Detect which cell encompasses the target text, then output its [x, y] center coordinate. 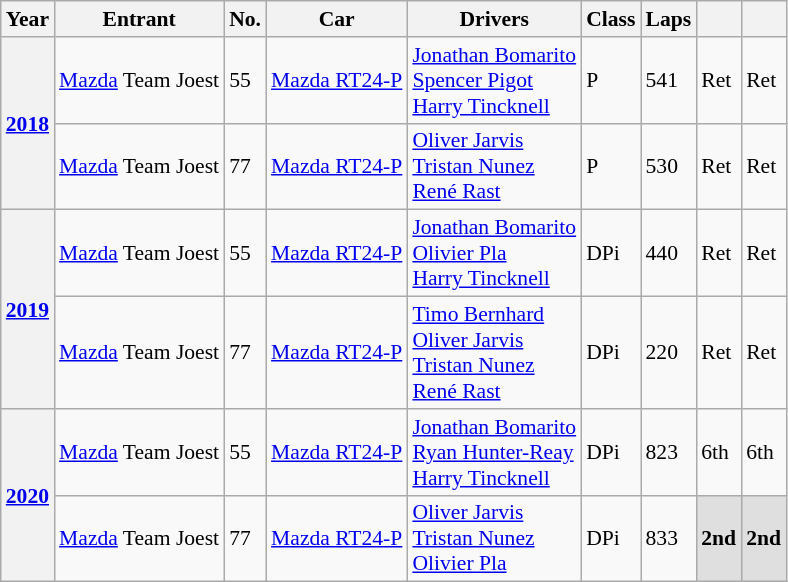
No. [245, 19]
Oliver Jarvis Tristan Nunez René Rast [494, 166]
530 [668, 166]
823 [668, 452]
Year [28, 19]
Timo Bernhard Oliver Jarvis Tristan Nunez René Rast [494, 353]
220 [668, 353]
Oliver Jarvis Tristan Nunez Olivier Pla [494, 538]
Car [336, 19]
2020 [28, 496]
Laps [668, 19]
Jonathan Bomarito Spencer Pigot Harry Tincknell [494, 80]
2018 [28, 124]
Class [610, 19]
Jonathan Bomarito Olivier Pla Harry Tincknell [494, 254]
Drivers [494, 19]
440 [668, 254]
541 [668, 80]
2019 [28, 310]
Jonathan Bomarito Ryan Hunter-Reay Harry Tincknell [494, 452]
Entrant [139, 19]
833 [668, 538]
